Search for the cell housing the specified text and yield its [X, Y] center coordinate. 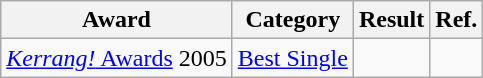
Kerrang! Awards 2005 [117, 58]
Best Single [292, 58]
Ref. [456, 20]
Category [292, 20]
Result [391, 20]
Award [117, 20]
